Search for the cell housing the specified text and yield its (X, Y) center coordinate. 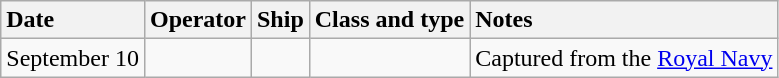
Ship (280, 20)
Notes (624, 20)
September 10 (73, 58)
Class and type (389, 20)
Captured from the Royal Navy (624, 58)
Operator (198, 20)
Date (73, 20)
